Capture the cell that displays the provided text and extract its [X, Y] central coordinate. 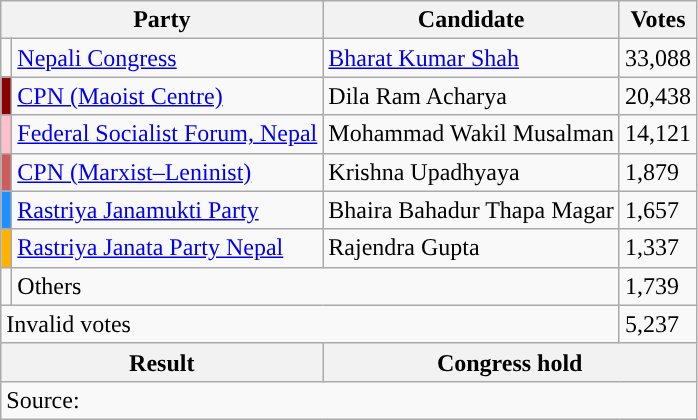
Federal Socialist Forum, Nepal [168, 134]
Bhaira Bahadur Thapa Magar [472, 210]
Rajendra Gupta [472, 248]
CPN (Maoist Centre) [168, 96]
33,088 [658, 58]
Party [162, 20]
Dila Ram Acharya [472, 96]
Votes [658, 20]
20,438 [658, 96]
Mohammad Wakil Musalman [472, 134]
1,657 [658, 210]
1,879 [658, 172]
Result [162, 362]
Source: [349, 400]
Congress hold [510, 362]
Candidate [472, 20]
Invalid votes [310, 324]
5,237 [658, 324]
Rastriya Janata Party Nepal [168, 248]
Rastriya Janamukti Party [168, 210]
Others [316, 286]
Nepali Congress [168, 58]
1,337 [658, 248]
Bharat Kumar Shah [472, 58]
1,739 [658, 286]
14,121 [658, 134]
CPN (Marxist–Leninist) [168, 172]
Krishna Upadhyaya [472, 172]
